Locate the cell with the specified text and output its (x, y) center coordinate. 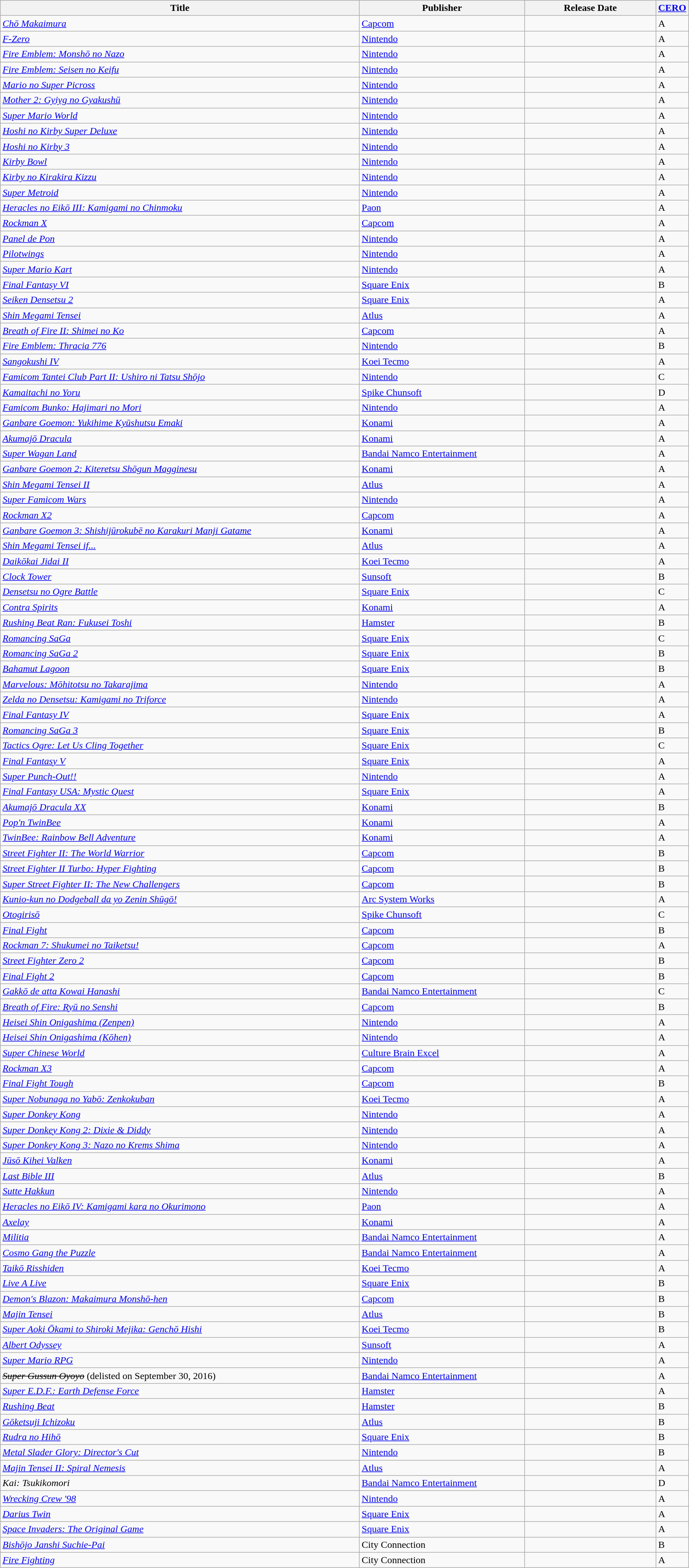
Clock Tower (180, 576)
Breath of Fire II: Shimei no Ko (180, 331)
Super Nobunaga no Yabō: Zenkokuban (180, 1099)
Ganbare Goemon: Yukihime Kyūshutsu Emaki (180, 423)
Ganbare Goemon 3: Shishijūrokubē no Karakuri Manji Gatame (180, 530)
Super E.D.F.: Earth Defense Force (180, 1391)
Chō Makaimura (180, 23)
Sangokushi IV (180, 361)
Romancing SaGa 3 (180, 730)
Akumajō Dracula XX (180, 807)
Ganbare Goemon 2: Kiteretsu Shōgun Magginesu (180, 469)
Breath of Fire: Ryū no Senshi (180, 1007)
Hoshi no Kirby 3 (180, 146)
Street Fighter II: The World Warrior (180, 853)
Kamaitachi no Yoru (180, 392)
Super Donkey Kong 2: Dixie & Diddy (180, 1130)
Famicom Bunko: Hajimari no Mori (180, 407)
Zelda no Densetsu: Kamigami no Triforce (180, 700)
Tactics Ogre: Let Us Cling Together (180, 746)
Heisei Shin Onigashima (Zenpen) (180, 1022)
Super Street Fighter II: The New Challengers (180, 884)
Majin Tensei (180, 1314)
Pop'n TwinBee (180, 822)
Cosmo Gang the Puzzle (180, 1253)
Super Metroid (180, 193)
Final Fantasy IV (180, 715)
Live A Live (180, 1283)
Kai: Tsukikomori (180, 1483)
Hoshi no Kirby Super Deluxe (180, 131)
Wrecking Crew '98 (180, 1499)
TwinBee: Rainbow Bell Adventure (180, 838)
Akumajō Dracula (180, 438)
Super Famicom Wars (180, 500)
Final Fight (180, 930)
Rockman X3 (180, 1068)
Heracles no Eikō IV: Kamigami kara no Okurimono (180, 1207)
Super Donkey Kong (180, 1114)
Seiken Densetsu 2 (180, 300)
Rockman 7: Shukumei no Taiketsu! (180, 945)
Darius Twin (180, 1514)
Gōketsuji Ichizoku (180, 1421)
Kunio-kun no Dodgeball da yo Zenin Shūgō! (180, 899)
Space Invaders: The Original Game (180, 1529)
Romancing SaGa (180, 638)
Super Mario Kart (180, 269)
Rudra no Hihō (180, 1437)
Metal Slader Glory: Director's Cut (180, 1453)
Fire Emblem: Monshō no Nazo (180, 54)
Final Fight 2 (180, 976)
Arc System Works (442, 899)
Romancing SaGa 2 (180, 653)
Culture Brain Excel (442, 1053)
Super Gussun Oyoyo (delisted on September 30, 2016) (180, 1375)
Final Fight Tough (180, 1084)
Title (180, 8)
Panel de Pon (180, 239)
Famicom Tantei Club Part II: Ushiro ni Tatsu Shōjo (180, 377)
Bishōjo Janshi Suchie-Pai (180, 1545)
Street Fighter Zero 2 (180, 961)
Final Fantasy VI (180, 285)
F-Zero (180, 39)
Heisei Shin Onigashima (Kōhen) (180, 1038)
Militia (180, 1237)
Pilotwings (180, 254)
Final Fantasy USA: Mystic Quest (180, 792)
Axelay (180, 1222)
Gakkō de atta Kowai Hanashi (180, 992)
Mario no Super Picross (180, 85)
Super Aoki Ōkami to Shiroki Mejika: Genchō Hishi (180, 1329)
Contra Spirits (180, 607)
Kirby Bowl (180, 161)
Super Donkey Kong 3: Nazo no Krems Shima (180, 1145)
Publisher (442, 8)
Bahamut Lagoon (180, 669)
Majin Tensei II: Spiral Nemesis (180, 1468)
Mother 2: Gyiyg no Gyakushū (180, 100)
Super Punch-Out!! (180, 776)
Release Date (591, 8)
Daikōkai Jidai II (180, 561)
Densetsu no Ogre Battle (180, 592)
Demon's Blazon: Makaimura Monshō-hen (180, 1299)
Fire Emblem: Seisen no Keifu (180, 69)
Kirby no Kirakira Kizzu (180, 177)
Final Fantasy V (180, 761)
Sutte Hakkun (180, 1191)
Shin Megami Tensei if... (180, 546)
Fire Emblem: Thracia 776 (180, 346)
Jūsō Kihei Valken (180, 1160)
Last Bible III (180, 1176)
Super Chinese World (180, 1053)
Fire Fighting (180, 1560)
CERO (672, 8)
Super Wagan Land (180, 454)
Heracles no Eikō III: Kamigami no Chinmoku (180, 208)
Rushing Beat Ran: Fukusei Toshi (180, 623)
Street Fighter II Turbo: Hyper Fighting (180, 868)
Rockman X2 (180, 515)
Rushing Beat (180, 1406)
Albert Odyssey (180, 1345)
Shin Megami Tensei II (180, 484)
Marvelous: Mōhitotsu no Takarajima (180, 684)
Otogirisō (180, 914)
Taikō Risshiden (180, 1268)
Shin Megami Tensei (180, 315)
Rockman X (180, 223)
Super Mario World (180, 115)
Super Mario RPG (180, 1360)
